Search for the cell housing the specified text and yield its [x, y] center coordinate. 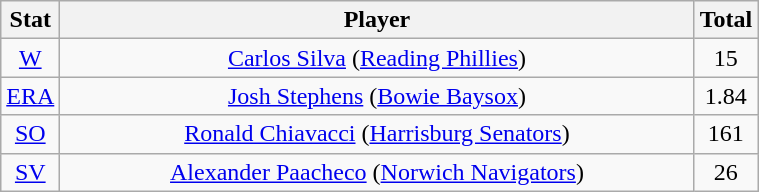
Josh Stephens (Bowie Baysox) [377, 96]
Ronald Chiavacci (Harrisburg Senators) [377, 134]
Carlos Silva (Reading Phillies) [377, 58]
Total [726, 20]
W [30, 58]
161 [726, 134]
ERA [30, 96]
Alexander Paacheco (Norwich Navigators) [377, 172]
26 [726, 172]
Player [377, 20]
SV [30, 172]
1.84 [726, 96]
15 [726, 58]
SO [30, 134]
Stat [30, 20]
